Scan for the cell matching the given text and deliver its [X, Y] coordinate at center. 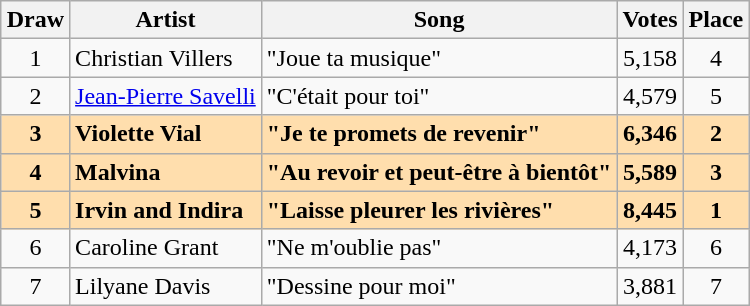
Irvin and Indira [166, 210]
8,445 [650, 210]
5,158 [650, 58]
Lilyane Davis [166, 286]
"Ne m'oublie pas" [439, 248]
4,173 [650, 248]
Malvina [166, 172]
Votes [650, 20]
Place [716, 20]
"Joue ta musique" [439, 58]
4,579 [650, 96]
"Au revoir et peut-être à bientôt" [439, 172]
Artist [166, 20]
Christian Villers [166, 58]
"Dessine pour moi" [439, 286]
Draw [35, 20]
Song [439, 20]
5,589 [650, 172]
"C'était pour toi" [439, 96]
6,346 [650, 134]
"Laisse pleurer les rivières" [439, 210]
Jean-Pierre Savelli [166, 96]
"Je te promets de revenir" [439, 134]
Violette Vial [166, 134]
Caroline Grant [166, 248]
3,881 [650, 286]
